Output the [x, y] coordinate of the center of the cell containing the given text.  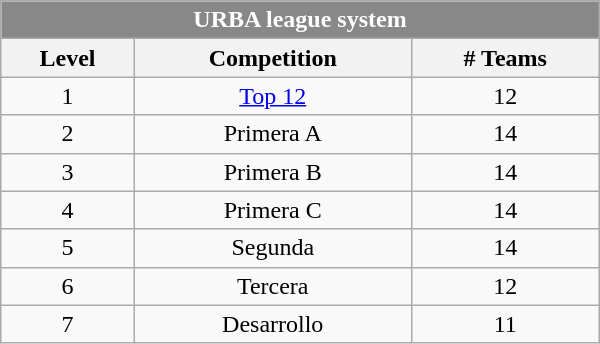
Competition [272, 58]
Segunda [272, 248]
Tercera [272, 286]
Top 12 [272, 96]
URBA league system [300, 20]
Primera B [272, 172]
3 [68, 172]
Primera C [272, 210]
4 [68, 210]
Level [68, 58]
# Teams [505, 58]
11 [505, 324]
2 [68, 134]
5 [68, 248]
6 [68, 286]
1 [68, 96]
Primera A [272, 134]
Desarrollo [272, 324]
7 [68, 324]
